Extract the [X, Y] coordinate from the center of the cell holding the provided text.  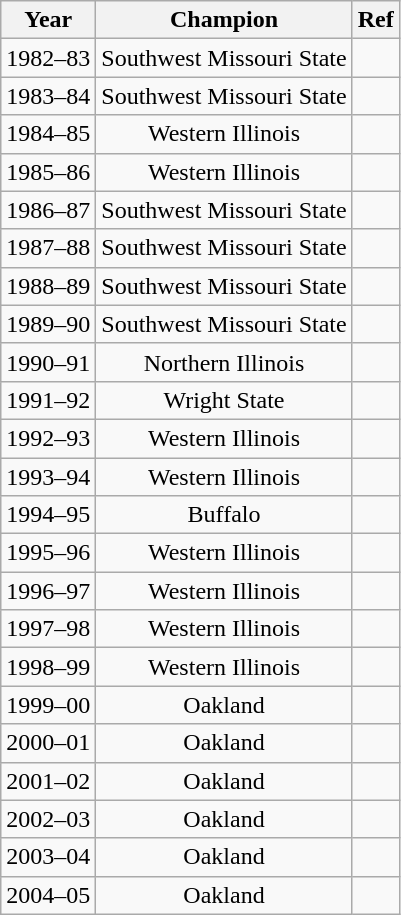
1996–97 [48, 591]
1993–94 [48, 477]
Buffalo [224, 515]
1999–00 [48, 705]
1992–93 [48, 438]
1984–85 [48, 134]
2001–02 [48, 781]
1987–88 [48, 248]
1988–89 [48, 286]
1985–86 [48, 172]
Year [48, 20]
2004–05 [48, 895]
Champion [224, 20]
1994–95 [48, 515]
1989–90 [48, 324]
2000–01 [48, 743]
1995–96 [48, 553]
1997–98 [48, 629]
1998–99 [48, 667]
Northern Illinois [224, 362]
1986–87 [48, 210]
2003–04 [48, 857]
Wright State [224, 400]
1983–84 [48, 96]
2002–03 [48, 819]
1991–92 [48, 400]
1982–83 [48, 58]
1990–91 [48, 362]
Ref [376, 20]
